Identify which cell holds the provided text, then report its [x, y] central coordinate. 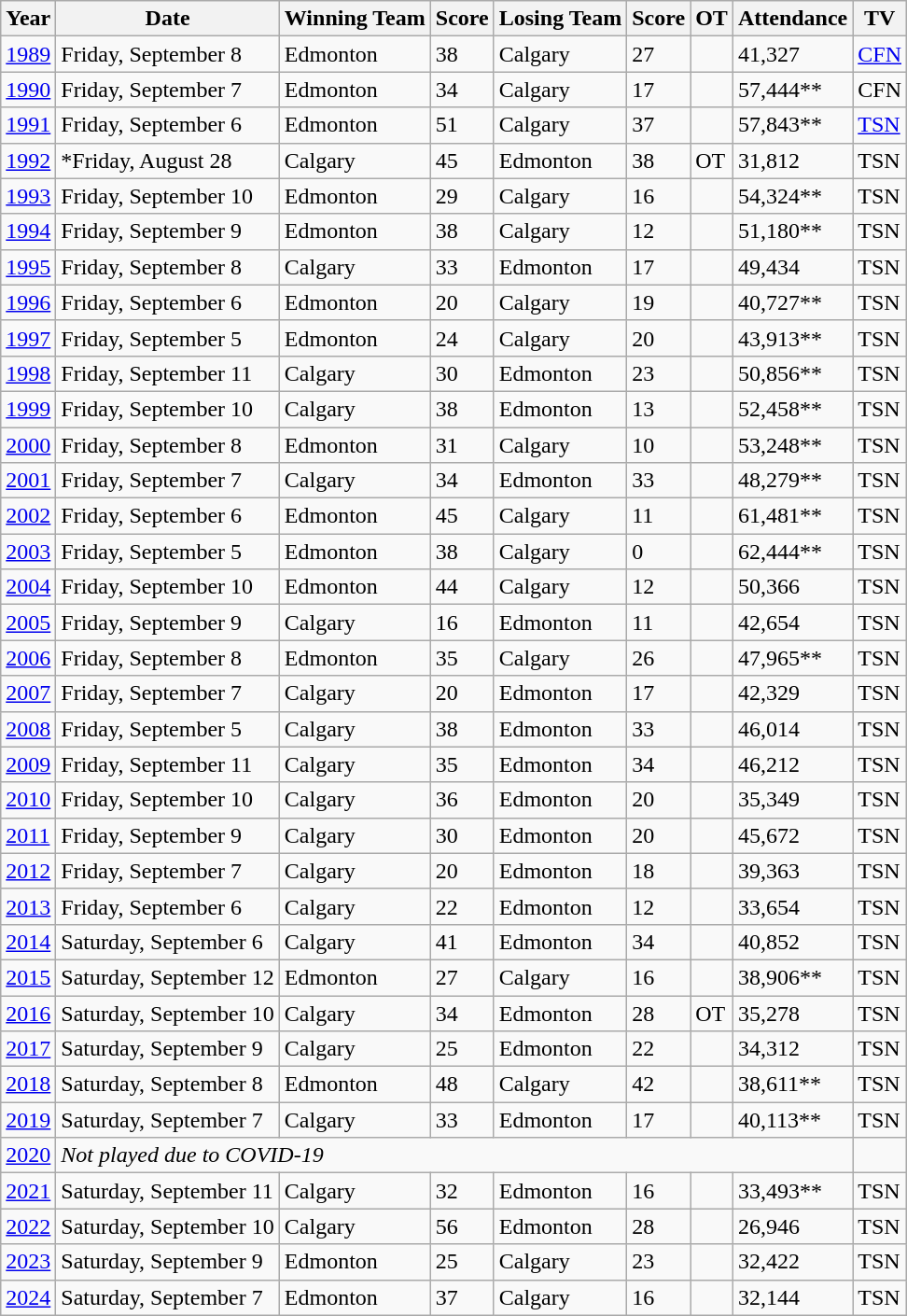
0 [659, 552]
2022 [28, 1226]
32,144 [792, 1297]
40,113** [792, 1120]
Saturday, September 12 [168, 977]
40,727** [792, 302]
2002 [28, 516]
Attendance [792, 19]
Losing Team [560, 19]
2000 [28, 445]
61,481** [792, 516]
48 [462, 1085]
31,812 [792, 161]
1996 [28, 302]
2001 [28, 481]
26,946 [792, 1226]
Date [168, 19]
2007 [28, 693]
45,672 [792, 835]
2005 [28, 623]
Year [28, 19]
1994 [28, 231]
38,611** [792, 1085]
Winning Team [355, 19]
50,856** [792, 373]
2003 [28, 552]
1989 [28, 54]
40,852 [792, 942]
Saturday, September 6 [168, 942]
10 [659, 445]
2008 [28, 729]
Saturday, September 11 [168, 1191]
31 [462, 445]
33,654 [792, 906]
44 [462, 587]
1991 [28, 125]
26 [659, 658]
2004 [28, 587]
2016 [28, 1013]
1998 [28, 373]
2014 [28, 942]
48,279** [792, 481]
43,913** [792, 338]
36 [462, 800]
49,434 [792, 267]
2019 [28, 1120]
2010 [28, 800]
2009 [28, 764]
56 [462, 1226]
2024 [28, 1297]
46,212 [792, 764]
2011 [28, 835]
2012 [28, 871]
1992 [28, 161]
51 [462, 125]
33,493** [792, 1191]
42 [659, 1085]
51,180** [792, 231]
1995 [28, 267]
2021 [28, 1191]
35,278 [792, 1013]
*Friday, August 28 [168, 161]
38,906** [792, 977]
2006 [28, 658]
32,422 [792, 1262]
13 [659, 409]
46,014 [792, 729]
19 [659, 302]
2013 [28, 906]
TV [880, 19]
Saturday, September 8 [168, 1085]
47,965** [792, 658]
2018 [28, 1085]
42,654 [792, 623]
53,248** [792, 445]
34,312 [792, 1049]
42,329 [792, 693]
1993 [28, 196]
50,366 [792, 587]
1999 [28, 409]
35,349 [792, 800]
18 [659, 871]
32 [462, 1191]
1990 [28, 90]
1997 [28, 338]
52,458** [792, 409]
54,324** [792, 196]
41 [462, 942]
2023 [28, 1262]
2020 [28, 1155]
57,843** [792, 125]
24 [462, 338]
29 [462, 196]
41,327 [792, 54]
2015 [28, 977]
39,363 [792, 871]
2017 [28, 1049]
Not played due to COVID-19 [454, 1155]
57,444** [792, 90]
62,444** [792, 552]
